Pinpoint the cell where the given text exists, returning its [X, Y] midpoint coordinate. 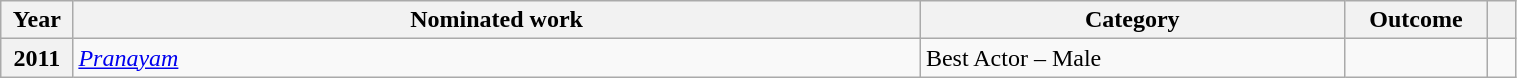
Category [1132, 20]
Outcome [1416, 20]
Nominated work [497, 20]
Pranayam [497, 58]
2011 [37, 58]
Best Actor – Male [1132, 58]
Year [37, 20]
